Identify which cell holds the provided text, then report its [x, y] central coordinate. 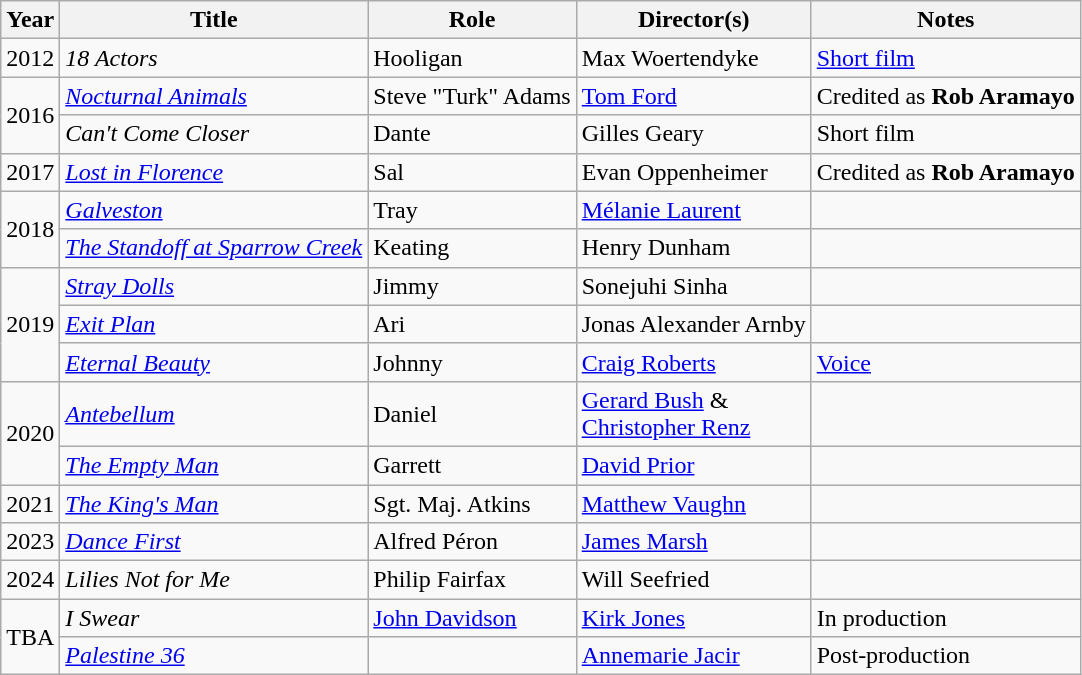
Notes [946, 20]
Director(s) [694, 20]
Henry Dunham [694, 248]
2023 [30, 542]
In production [946, 618]
Jonas Alexander Arnby [694, 324]
Philip Fairfax [472, 580]
2021 [30, 503]
Exit Plan [214, 324]
2024 [30, 580]
Lost in Florence [214, 172]
Palestine 36 [214, 656]
John Davidson [472, 618]
Evan Oppenheimer [694, 172]
Mélanie Laurent [694, 210]
Jimmy [472, 286]
Kirk Jones [694, 618]
Gerard Bush &Christopher Renz [694, 414]
Sonejuhi Sinha [694, 286]
The King's Man [214, 503]
Johnny [472, 362]
2017 [30, 172]
Sgt. Maj. Atkins [472, 503]
Gilles Geary [694, 134]
Alfred Péron [472, 542]
2018 [30, 229]
Craig Roberts [694, 362]
Hooligan [472, 58]
Dance First [214, 542]
Steve "Turk" Adams [472, 96]
Will Seefried [694, 580]
2019 [30, 324]
James Marsh [694, 542]
2016 [30, 115]
Daniel [472, 414]
The Standoff at Sparrow Creek [214, 248]
Galveston [214, 210]
I Swear [214, 618]
Tom Ford [694, 96]
Title [214, 20]
2020 [30, 432]
Lilies Not for Me [214, 580]
Nocturnal Animals [214, 96]
Max Woertendyke [694, 58]
Can't Come Closer [214, 134]
Keating [472, 248]
Dante [472, 134]
TBA [30, 637]
2012 [30, 58]
David Prior [694, 465]
Matthew Vaughn [694, 503]
Stray Dolls [214, 286]
18 Actors [214, 58]
Post-production [946, 656]
The Empty Man [214, 465]
Voice [946, 362]
Role [472, 20]
Year [30, 20]
Eternal Beauty [214, 362]
Antebellum [214, 414]
Tray [472, 210]
Annemarie Jacir [694, 656]
Garrett [472, 465]
Ari [472, 324]
Sal [472, 172]
